Output the [X, Y] coordinate of the center of the cell containing the given text.  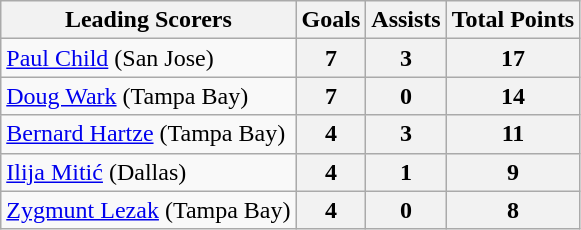
Total Points [513, 20]
Zygmunt Lezak (Tampa Bay) [148, 210]
Bernard Hartze (Tampa Bay) [148, 134]
1 [406, 172]
8 [513, 210]
11 [513, 134]
14 [513, 96]
Doug Wark (Tampa Bay) [148, 96]
Assists [406, 20]
Goals [331, 20]
Leading Scorers [148, 20]
9 [513, 172]
Paul Child (San Jose) [148, 58]
17 [513, 58]
Ilija Mitić (Dallas) [148, 172]
